Extract the [X, Y] coordinate from the center of the cell holding the provided text.  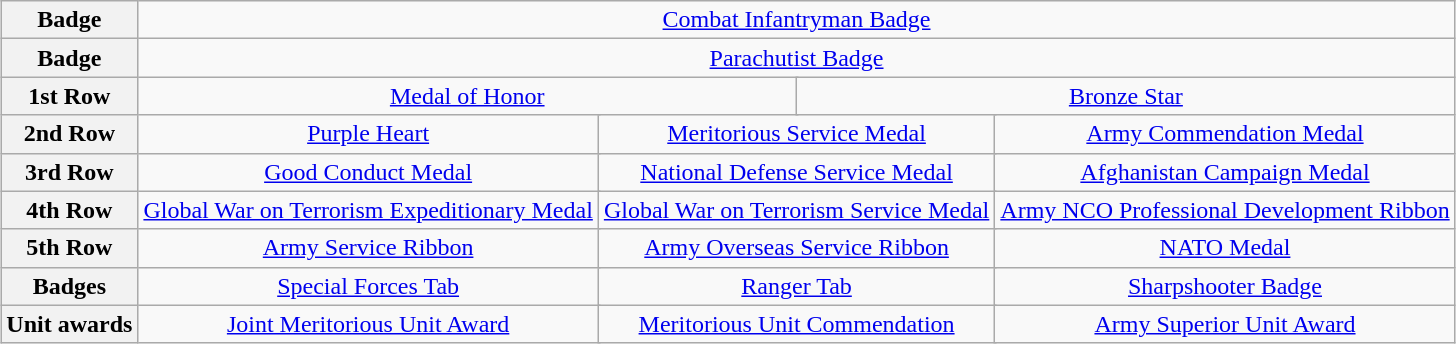
4th Row [70, 210]
Army Service Ribbon [368, 248]
Meritorious Unit Commendation [796, 324]
Sharpshooter Badge [1225, 286]
3rd Row [70, 172]
5th Row [70, 248]
Ranger Tab [796, 286]
Good Conduct Medal [368, 172]
Army Overseas Service Ribbon [796, 248]
Global War on Terrorism Expeditionary Medal [368, 210]
National Defense Service Medal [796, 172]
1st Row [70, 96]
Medal of Honor [468, 96]
Army Commendation Medal [1225, 134]
Unit awards [70, 324]
Special Forces Tab [368, 286]
Combat Infantryman Badge [796, 20]
NATO Medal [1225, 248]
2nd Row [70, 134]
Badges [70, 286]
Bronze Star [1126, 96]
Army NCO Professional Development Ribbon [1225, 210]
Meritorious Service Medal [796, 134]
Global War on Terrorism Service Medal [796, 210]
Joint Meritorious Unit Award [368, 324]
Parachutist Badge [796, 58]
Army Superior Unit Award [1225, 324]
Afghanistan Campaign Medal [1225, 172]
Purple Heart [368, 134]
